From the cell containing the given text, extract its center point as [x, y] coordinate. 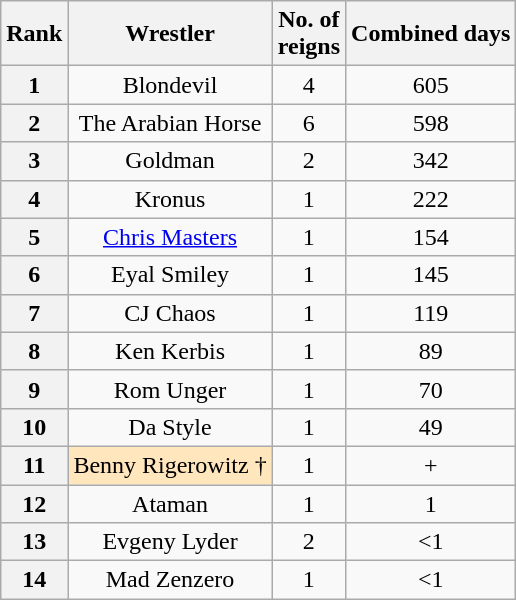
10 [34, 427]
154 [431, 237]
CJ Chaos [170, 313]
342 [431, 161]
No. ofreigns [308, 34]
605 [431, 85]
9 [34, 389]
Ken Kerbis [170, 351]
119 [431, 313]
11 [34, 465]
12 [34, 503]
The Arabian Horse [170, 123]
Mad Zenzero [170, 580]
14 [34, 580]
8 [34, 351]
13 [34, 542]
Rank [34, 34]
145 [431, 275]
49 [431, 427]
Benny Rigerowitz † [170, 465]
Ataman [170, 503]
5 [34, 237]
Eyal Smiley [170, 275]
Kronus [170, 199]
Blondevil [170, 85]
598 [431, 123]
+ [431, 465]
Wrestler [170, 34]
70 [431, 389]
Chris Masters [170, 237]
89 [431, 351]
222 [431, 199]
Rom Unger [170, 389]
Da Style [170, 427]
Evgeny Lyder [170, 542]
3 [34, 161]
Goldman [170, 161]
Combined days [431, 34]
7 [34, 313]
